Extract the [x, y] coordinate from the center of the cell holding the provided text.  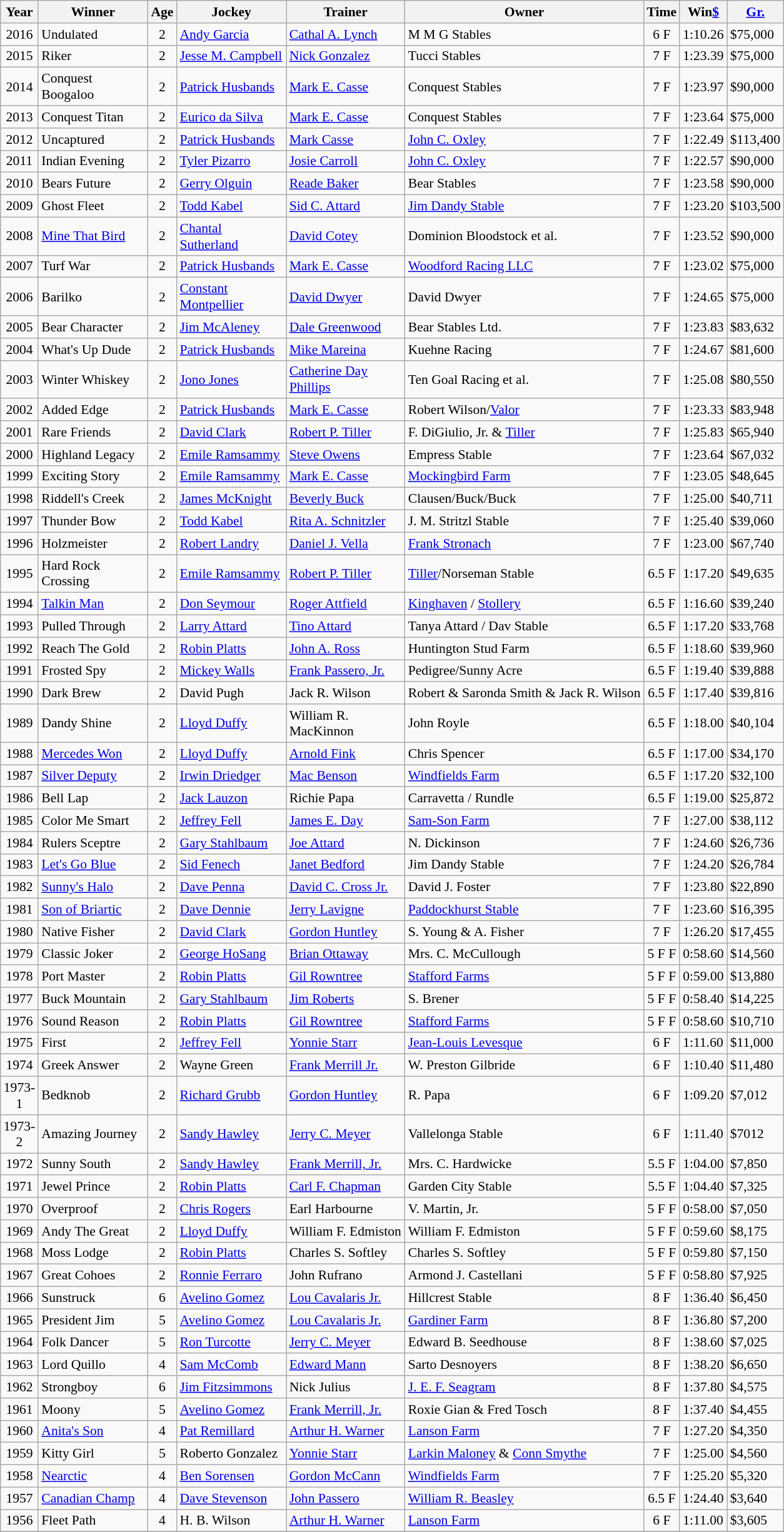
James McKnight [231, 499]
Bear Stables Ltd. [525, 327]
David C. Cross Jr. [346, 887]
$4,350 [755, 1431]
1979 [19, 954]
$26,736 [755, 843]
Sid Fenech [231, 865]
1991 [19, 671]
$67,740 [755, 543]
Vallelonga Stable [525, 1134]
$80,550 [755, 379]
Gardiner Farm [525, 1320]
$39,888 [755, 671]
Andy The Great [93, 1231]
1967 [19, 1276]
$25,872 [755, 799]
1:27.20 [703, 1431]
1959 [19, 1454]
Don Seymour [231, 604]
2006 [19, 296]
Greek Answer [93, 1066]
1973-1 [19, 1096]
Clausen/Buck/Buck [525, 499]
David J. Foster [525, 887]
John Rufrano [346, 1276]
Frosted Spy [93, 671]
$40,104 [755, 723]
Dark Brew [93, 693]
1972 [19, 1164]
1982 [19, 887]
Dave Penna [231, 887]
1:24.20 [703, 865]
$14,560 [755, 954]
Owner [525, 12]
1998 [19, 499]
Mrs. C. Hardwicke [525, 1164]
Tiller/Norseman Stable [525, 574]
Bears Future [93, 184]
Mac Benson [346, 776]
1:23.33 [703, 410]
$14,225 [755, 999]
Jewel Prince [93, 1187]
Overproof [93, 1209]
$7,325 [755, 1187]
1989 [19, 723]
Indian Evening [93, 161]
Kuehne Racing [525, 350]
1969 [19, 1231]
1970 [19, 1209]
1:37.40 [703, 1409]
1:27.00 [703, 820]
Jockey [231, 12]
1:38.60 [703, 1343]
Amazing Journey [93, 1134]
Sarto Desnoyers [525, 1365]
1:23.52 [703, 236]
John A. Ross [346, 648]
1:11.40 [703, 1134]
Ten Goal Racing et al. [525, 379]
Winner [93, 12]
Hillcrest Stable [525, 1298]
M M G Stables [525, 34]
Fleet Path [93, 1521]
Silver Deputy [93, 776]
1976 [19, 1021]
1:22.49 [703, 139]
F. DiGiulio, Jr. & Tiller [525, 432]
John Passero [346, 1498]
Chris Spencer [525, 753]
$4,560 [755, 1454]
1:23.00 [703, 543]
Classic Joker [93, 954]
1:24.67 [703, 350]
Folk Dancer [93, 1343]
Chantal Sutherland [231, 236]
J. E. F. Seagram [525, 1387]
Winter Whiskey [93, 379]
Gr. [755, 12]
Jean-Louis Levesque [525, 1043]
$5,320 [755, 1476]
1:19.40 [703, 671]
Win$ [703, 12]
$40,711 [755, 499]
1975 [19, 1043]
0:59.80 [703, 1253]
0:58.00 [703, 1209]
2012 [19, 139]
First [93, 1043]
Hard Rock Crossing [93, 574]
$16,395 [755, 910]
Mrs. C. McCullough [525, 954]
Dave Stevenson [231, 1498]
1994 [19, 604]
1:25.40 [703, 522]
1958 [19, 1476]
1968 [19, 1253]
Sam-Son Farm [525, 820]
2009 [19, 206]
1:11.60 [703, 1043]
1:24.65 [703, 296]
1:24.40 [703, 1498]
Dominion Bloodstock et al. [525, 236]
George HoSang [231, 954]
$67,032 [755, 455]
2016 [19, 34]
Native Fisher [93, 932]
1:23.97 [703, 86]
Sunny's Halo [93, 887]
Tucci Stables [525, 56]
$4,455 [755, 1409]
$32,100 [755, 776]
Trainer [346, 12]
Robert Wilson/Valor [525, 410]
Joe Attard [346, 843]
Pulled Through [93, 627]
1988 [19, 753]
James E. Day [346, 820]
$6,650 [755, 1365]
H. B. Wilson [231, 1521]
Holzmeister [93, 543]
$81,600 [755, 350]
$7,050 [755, 1209]
Larry Attard [231, 627]
1:23.83 [703, 327]
Ben Sorensen [231, 1476]
Empress Stable [525, 455]
Roxie Gian & Fred Tosch [525, 1409]
1:23.80 [703, 887]
1996 [19, 543]
$39,240 [755, 604]
Turf War [93, 266]
$38,112 [755, 820]
1957 [19, 1498]
Mark Casse [346, 139]
1:10.40 [703, 1066]
1:23.58 [703, 184]
Sam McComb [231, 1365]
1974 [19, 1066]
Rulers Sceptre [93, 843]
1990 [19, 693]
2015 [19, 56]
Steve Owens [346, 455]
Paddockhurst Stable [525, 910]
$11,000 [755, 1043]
Kitty Girl [93, 1454]
Anita's Son [93, 1431]
1964 [19, 1343]
1:18.00 [703, 723]
$3,640 [755, 1498]
2002 [19, 410]
$103,500 [755, 206]
Color Me Smart [93, 820]
Kinghaven / Stollery [525, 604]
$11,480 [755, 1066]
William R. MacKinnon [346, 723]
Tino Attard [346, 627]
Richard Grubb [231, 1096]
1:23.05 [703, 476]
2007 [19, 266]
Jim Roberts [346, 999]
David Cotey [346, 236]
$17,455 [755, 932]
Jack Lauzon [231, 799]
1977 [19, 999]
Year [19, 12]
$7,850 [755, 1164]
Gerry Olguin [231, 184]
1:16.60 [703, 604]
1983 [19, 865]
$65,940 [755, 432]
1:23.39 [703, 56]
Jim McAleney [231, 327]
2013 [19, 117]
2004 [19, 350]
Roger Attfield [346, 604]
1:37.80 [703, 1387]
David Pugh [231, 693]
Thunder Bow [93, 522]
Carravetta / Rundle [525, 799]
2003 [19, 379]
Mercedes Won [93, 753]
Jesse M. Campbell [231, 56]
1965 [19, 1320]
$6,450 [755, 1298]
Frank Merrill Jr. [346, 1066]
Brian Ottaway [346, 954]
Great Cohoes [93, 1276]
Frank Passero, Jr. [346, 671]
$7,012 [755, 1096]
2014 [19, 86]
1987 [19, 776]
0:58.40 [703, 999]
1:22.57 [703, 161]
V. Martin, Jr. [525, 1209]
Mickey Walls [231, 671]
Josie Carroll [346, 161]
Uncaptured [93, 139]
2010 [19, 184]
$3,605 [755, 1521]
Mike Mareina [346, 350]
1:17.00 [703, 753]
1:19.00 [703, 799]
Rita A. Schnitzler [346, 522]
Carl F. Chapman [346, 1187]
Earl Harbourne [346, 1209]
0:59.60 [703, 1231]
Frank Stronach [525, 543]
Bear Character [93, 327]
S. Brener [525, 999]
Dandy Shine [93, 723]
$7012 [755, 1134]
Time [662, 12]
Larkin Maloney & Conn Smythe [525, 1454]
1980 [19, 932]
Roberto Gonzalez [231, 1454]
1:23.60 [703, 910]
$39,960 [755, 648]
$33,768 [755, 627]
Nearctic [93, 1476]
Robert & Saronda Smith & Jack R. Wilson [525, 693]
Edward B. Seedhouse [525, 1343]
Added Edge [93, 410]
$7,150 [755, 1253]
1:04.00 [703, 1164]
Garden City Stable [525, 1187]
William R. Beasley [525, 1498]
$8,175 [755, 1231]
1:23.20 [703, 206]
Cathal A. Lynch [346, 34]
Huntington Stud Farm [525, 648]
Lord Quillo [93, 1365]
2001 [19, 432]
$22,890 [755, 887]
Chris Rogers [231, 1209]
1961 [19, 1409]
2008 [19, 236]
1984 [19, 843]
2000 [19, 455]
J. M. Stritzl Stable [525, 522]
Beverly Buck [346, 499]
N. Dickinson [525, 843]
Conquest Boogaloo [93, 86]
1999 [19, 476]
S. Young & A. Fisher [525, 932]
Ronnie Ferraro [231, 1276]
$83,948 [755, 410]
1973-2 [19, 1134]
Mockingbird Farm [525, 476]
$34,170 [755, 753]
2011 [19, 161]
Woodford Racing LLC [525, 266]
1963 [19, 1365]
Mine That Bird [93, 236]
1:10.26 [703, 34]
1962 [19, 1387]
$13,880 [755, 977]
1971 [19, 1187]
Rare Friends [93, 432]
Sunny South [93, 1164]
$7,200 [755, 1320]
Sid C. Attard [346, 206]
Ghost Fleet [93, 206]
Tanya Attard / Dav Stable [525, 627]
1992 [19, 648]
Jack R. Wilson [346, 693]
Moss Lodge [93, 1253]
Conquest Titan [93, 117]
Buck Mountain [93, 999]
1:25.20 [703, 1476]
Gordon McCann [346, 1476]
W. Preston Gilbride [525, 1066]
1966 [19, 1298]
Irwin Driedger [231, 776]
What's Up Dude [93, 350]
$26,784 [755, 865]
1:18.60 [703, 648]
Moony [93, 1409]
1:23.02 [703, 266]
Sunstruck [93, 1298]
Reach The Gold [93, 648]
1:09.20 [703, 1096]
0:58.80 [703, 1276]
R. Papa [525, 1096]
Undulated [93, 34]
1978 [19, 977]
Jono Jones [231, 379]
Jim Fitzsimmons [231, 1387]
1986 [19, 799]
0:59.00 [703, 977]
1:36.80 [703, 1320]
Port Master [93, 977]
Bell Lap [93, 799]
1997 [19, 522]
Age [162, 12]
Robert Landry [231, 543]
John Royle [525, 723]
$7,925 [755, 1276]
Dave Dennie [231, 910]
1:36.40 [703, 1298]
1993 [19, 627]
President Jim [93, 1320]
1:11.00 [703, 1521]
Riker [93, 56]
Dale Greenwood [346, 327]
Reade Baker [346, 184]
Andy Garcia [231, 34]
$7,025 [755, 1343]
Strongboy [93, 1387]
1:04.40 [703, 1187]
Daniel J. Vella [346, 543]
Edward Mann [346, 1365]
Sound Reason [93, 1021]
Catherine Day Phillips [346, 379]
Barilko [93, 296]
Eurico da Silva [231, 117]
Exciting Story [93, 476]
Wayne Green [231, 1066]
$49,635 [755, 574]
Canadian Champ [93, 1498]
1981 [19, 910]
Highland Legacy [93, 455]
Constant Montpellier [231, 296]
Bear Stables [525, 184]
$10,710 [755, 1021]
Janet Bedford [346, 865]
Richie Papa [346, 799]
Nick Gonzalez [346, 56]
Pedigree/Sunny Acre [525, 671]
Jerry Lavigne [346, 910]
1:26.20 [703, 932]
Son of Briartic [93, 910]
Tyler Pizarro [231, 161]
$113,400 [755, 139]
$39,816 [755, 693]
Ron Turcotte [231, 1343]
Let's Go Blue [93, 865]
1995 [19, 574]
1985 [19, 820]
$48,645 [755, 476]
2005 [19, 327]
Nick Julius [346, 1387]
Arnold Fink [346, 753]
1:25.08 [703, 379]
1960 [19, 1431]
1:17.40 [703, 693]
Talkin Man [93, 604]
1:25.83 [703, 432]
$83,632 [755, 327]
1956 [19, 1521]
1:24.60 [703, 843]
Bedknob [93, 1096]
Pat Remillard [231, 1431]
$4,575 [755, 1387]
1:38.20 [703, 1365]
Armond J. Castellani [525, 1276]
$39,060 [755, 522]
Riddell's Creek [93, 499]
